Locate the cell with the specified text and output its [x, y] center coordinate. 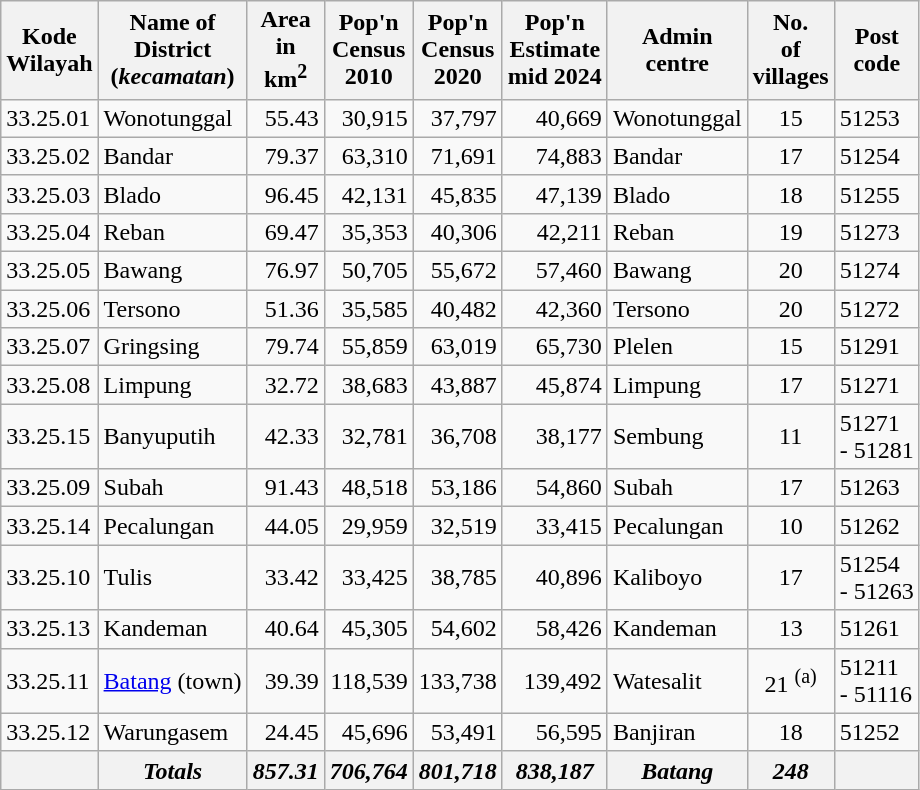
33.25.02 [50, 156]
13 [790, 629]
33.25.11 [50, 680]
53,186 [458, 488]
Watesalit [677, 680]
37,797 [458, 118]
118,539 [368, 680]
33.25.07 [50, 347]
47,139 [554, 194]
38,683 [368, 385]
Pop'nCensus2020 [458, 50]
55.43 [286, 118]
55,859 [368, 347]
33.25.08 [50, 385]
56,595 [554, 732]
79.74 [286, 347]
33.25.04 [50, 232]
65,730 [554, 347]
32,519 [458, 526]
33.25.13 [50, 629]
33.25.14 [50, 526]
33.25.06 [50, 309]
42.33 [286, 436]
40,896 [554, 578]
42,360 [554, 309]
33,425 [368, 578]
40,669 [554, 118]
24.45 [286, 732]
51211- 51116 [876, 680]
706,764 [368, 770]
Plelen [677, 347]
Kaliboyo [677, 578]
Admincentre [677, 50]
Totals [172, 770]
35,585 [368, 309]
45,874 [554, 385]
42,211 [554, 232]
Tulis [172, 578]
19 [790, 232]
58,426 [554, 629]
74,883 [554, 156]
51291 [876, 347]
91.43 [286, 488]
51271- 51281 [876, 436]
32.72 [286, 385]
51.36 [286, 309]
Pop'nEstimatemid 2024 [554, 50]
69.47 [286, 232]
55,672 [458, 271]
38,177 [554, 436]
29,959 [368, 526]
Kode Wilayah [50, 50]
45,305 [368, 629]
33.25.09 [50, 488]
40.64 [286, 629]
35,353 [368, 232]
33.25.15 [50, 436]
36,708 [458, 436]
57,460 [554, 271]
838,187 [554, 770]
76.97 [286, 271]
33.25.10 [50, 578]
51274 [876, 271]
51272 [876, 309]
Pop'nCensus2010 [368, 50]
51254 [876, 156]
51254- 51263 [876, 578]
45,696 [368, 732]
63,310 [368, 156]
51273 [876, 232]
38,785 [458, 578]
33,415 [554, 526]
801,718 [458, 770]
Name ofDistrict(kecamatan) [172, 50]
Banjiran [677, 732]
33.25.01 [50, 118]
No.ofvillages [790, 50]
11 [790, 436]
42,131 [368, 194]
32,781 [368, 436]
79.37 [286, 156]
33.25.05 [50, 271]
96.45 [286, 194]
51253 [876, 118]
Batang (town) [172, 680]
71,691 [458, 156]
21 (a) [790, 680]
Area inkm2 [286, 50]
Sembung [677, 436]
Postcode [876, 50]
33.25.03 [50, 194]
139,492 [554, 680]
51262 [876, 526]
50,705 [368, 271]
51261 [876, 629]
Gringsing [172, 347]
39.39 [286, 680]
53,491 [458, 732]
857.31 [286, 770]
43,887 [458, 385]
54,602 [458, 629]
48,518 [368, 488]
248 [790, 770]
Banyuputih [172, 436]
44.05 [286, 526]
54,860 [554, 488]
40,482 [458, 309]
33.42 [286, 578]
10 [790, 526]
40,306 [458, 232]
45,835 [458, 194]
51263 [876, 488]
63,019 [458, 347]
30,915 [368, 118]
33.25.12 [50, 732]
51255 [876, 194]
51271 [876, 385]
133,738 [458, 680]
51252 [876, 732]
Batang [677, 770]
Warungasem [172, 732]
